Locate the cell with the specified text and output its [x, y] center coordinate. 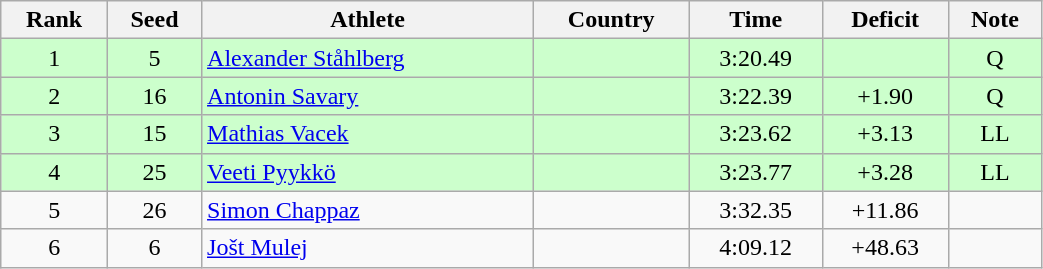
Seed [155, 20]
Veeti Pyykkö [368, 172]
16 [155, 96]
+11.86 [885, 210]
+1.90 [885, 96]
Rank [54, 20]
3:20.49 [756, 58]
3:32.35 [756, 210]
3:23.77 [756, 172]
+3.13 [885, 134]
26 [155, 210]
Note [995, 20]
4 [54, 172]
+3.28 [885, 172]
Time [756, 20]
Alexander Ståhlberg [368, 58]
4:09.12 [756, 248]
Deficit [885, 20]
Jošt Mulej [368, 248]
Athlete [368, 20]
3:23.62 [756, 134]
1 [54, 58]
Simon Chappaz [368, 210]
25 [155, 172]
15 [155, 134]
Country [611, 20]
3:22.39 [756, 96]
Mathias Vacek [368, 134]
+48.63 [885, 248]
2 [54, 96]
Antonin Savary [368, 96]
3 [54, 134]
